Provide the [X, Y] coordinate of the cell's center where the given text is located.  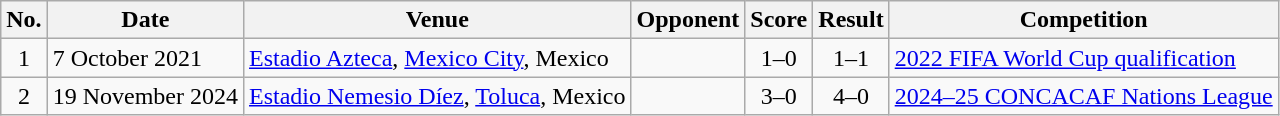
2022 FIFA World Cup qualification [1084, 58]
Result [851, 20]
Competition [1084, 20]
7 October 2021 [145, 58]
Opponent [688, 20]
Estadio Nemesio Díez, Toluca, Mexico [438, 96]
4–0 [851, 96]
3–0 [779, 96]
No. [24, 20]
Venue [438, 20]
2 [24, 96]
2024–25 CONCACAF Nations League [1084, 96]
Estadio Azteca, Mexico City, Mexico [438, 58]
19 November 2024 [145, 96]
1–0 [779, 58]
Score [779, 20]
1 [24, 58]
1–1 [851, 58]
Date [145, 20]
